Output the [x, y] coordinate of the center of the cell containing the given text.  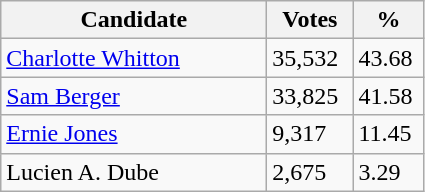
9,317 [310, 134]
Charlotte Whitton [134, 58]
Ernie Jones [134, 134]
Lucien A. Dube [134, 172]
35,532 [310, 58]
3.29 [388, 172]
43.68 [388, 58]
Votes [310, 20]
33,825 [310, 96]
% [388, 20]
Sam Berger [134, 96]
11.45 [388, 134]
41.58 [388, 96]
2,675 [310, 172]
Candidate [134, 20]
